From the cell containing the given text, extract its center point as (X, Y) coordinate. 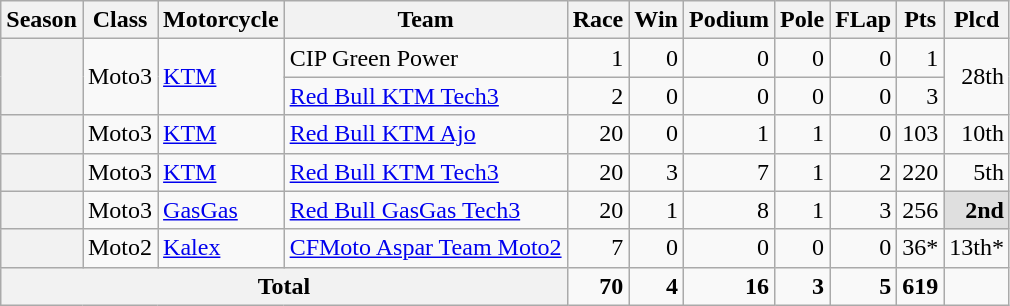
CFMoto Aspar Team Moto2 (426, 248)
103 (920, 134)
Motorcycle (222, 20)
Pts (920, 20)
Podium (728, 20)
16 (728, 286)
Race (598, 20)
36* (920, 248)
28th (977, 77)
2nd (977, 210)
5th (977, 172)
FLap (864, 20)
5 (864, 286)
Pole (802, 20)
13th* (977, 248)
Red Bull KTM Ajo (426, 134)
70 (598, 286)
Win (656, 20)
Kalex (222, 248)
Class (120, 20)
Team (426, 20)
256 (920, 210)
Plcd (977, 20)
8 (728, 210)
4 (656, 286)
Season (42, 20)
CIP Green Power (426, 58)
220 (920, 172)
Red Bull GasGas Tech3 (426, 210)
Moto2 (120, 248)
10th (977, 134)
GasGas (222, 210)
619 (920, 286)
Total (284, 286)
